From the cell containing the given text, extract its center point as [X, Y] coordinate. 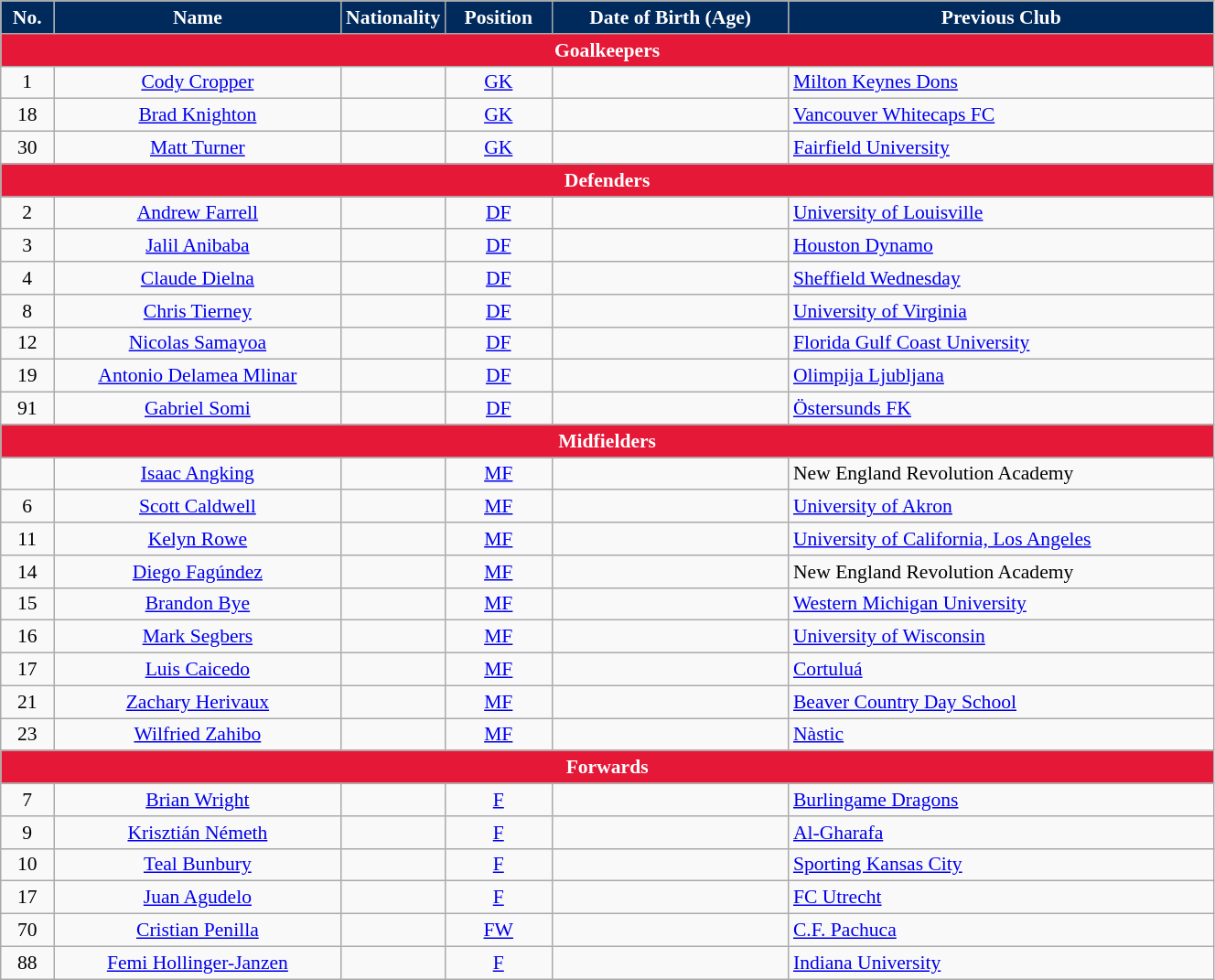
FC Utrecht [1001, 898]
University of Louisville [1001, 213]
8 [27, 311]
18 [27, 115]
C.F. Pachuca [1001, 931]
4 [27, 278]
Kelyn Rowe [198, 539]
Milton Keynes Dons [1001, 82]
Indiana University [1001, 963]
7 [27, 800]
15 [27, 604]
9 [27, 833]
Fairfield University [1001, 148]
Cody Cropper [198, 82]
16 [27, 637]
Östersunds FK [1001, 409]
Beaver Country Day School [1001, 702]
Western Michigan University [1001, 604]
Claude Dielna [198, 278]
12 [27, 343]
Nicolas Samayoa [198, 343]
Houston Dynamo [1001, 246]
6 [27, 507]
Gabriel Somi [198, 409]
Teal Bunbury [198, 865]
21 [27, 702]
Burlingame Dragons [1001, 800]
Cortuluá [1001, 670]
3 [27, 246]
Midfielders [607, 441]
Brian Wright [198, 800]
Femi Hollinger-Janzen [198, 963]
Juan Agudelo [198, 898]
Vancouver Whitecaps FC [1001, 115]
Jalil Anibaba [198, 246]
Matt Turner [198, 148]
University of California, Los Angeles [1001, 539]
No. [27, 17]
Sheffield Wednesday [1001, 278]
88 [27, 963]
University of Virginia [1001, 311]
Isaac Angking [198, 474]
Mark Segbers [198, 637]
70 [27, 931]
Florida Gulf Coast University [1001, 343]
Diego Fagúndez [198, 572]
Chris Tierney [198, 311]
Goalkeepers [607, 50]
Al-Gharafa [1001, 833]
Cristian Penilla [198, 931]
11 [27, 539]
Luis Caicedo [198, 670]
1 [27, 82]
Nationality [393, 17]
Defenders [607, 180]
Krisztián Németh [198, 833]
FW [498, 931]
23 [27, 735]
14 [27, 572]
Position [498, 17]
University of Wisconsin [1001, 637]
Date of Birth (Age) [670, 17]
10 [27, 865]
Andrew Farrell [198, 213]
30 [27, 148]
University of Akron [1001, 507]
Forwards [607, 768]
Wilfried Zahibo [198, 735]
Brandon Bye [198, 604]
91 [27, 409]
Scott Caldwell [198, 507]
Zachary Herivaux [198, 702]
Antonio Delamea Mlinar [198, 376]
2 [27, 213]
Sporting Kansas City [1001, 865]
Olimpija Ljubljana [1001, 376]
Nàstic [1001, 735]
Previous Club [1001, 17]
Brad Knighton [198, 115]
19 [27, 376]
Name [198, 17]
